Search for the cell housing the specified text and yield its [X, Y] center coordinate. 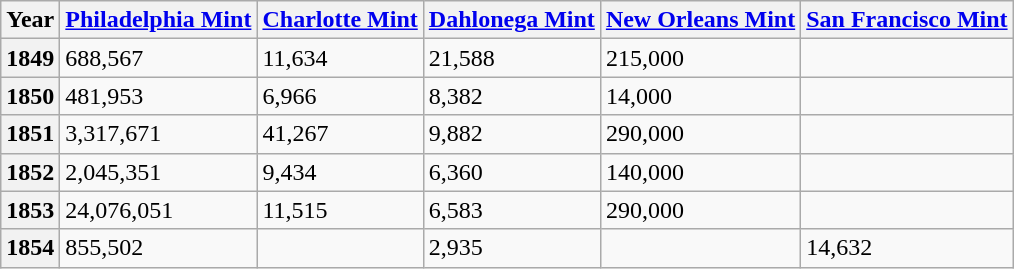
2,935 [512, 248]
1851 [30, 134]
9,434 [340, 172]
San Francisco Mint [907, 20]
21,588 [512, 58]
215,000 [700, 58]
6,360 [512, 172]
9,882 [512, 134]
3,317,671 [158, 134]
11,515 [340, 210]
481,953 [158, 96]
855,502 [158, 248]
Charlotte Mint [340, 20]
14,000 [700, 96]
6,583 [512, 210]
14,632 [907, 248]
140,000 [700, 172]
Dahlonega Mint [512, 20]
2,045,351 [158, 172]
1854 [30, 248]
1850 [30, 96]
11,634 [340, 58]
Philadelphia Mint [158, 20]
1853 [30, 210]
6,966 [340, 96]
Year [30, 20]
1849 [30, 58]
24,076,051 [158, 210]
1852 [30, 172]
41,267 [340, 134]
New Orleans Mint [700, 20]
8,382 [512, 96]
688,567 [158, 58]
